Locate the cell with the specified text and output its [x, y] center coordinate. 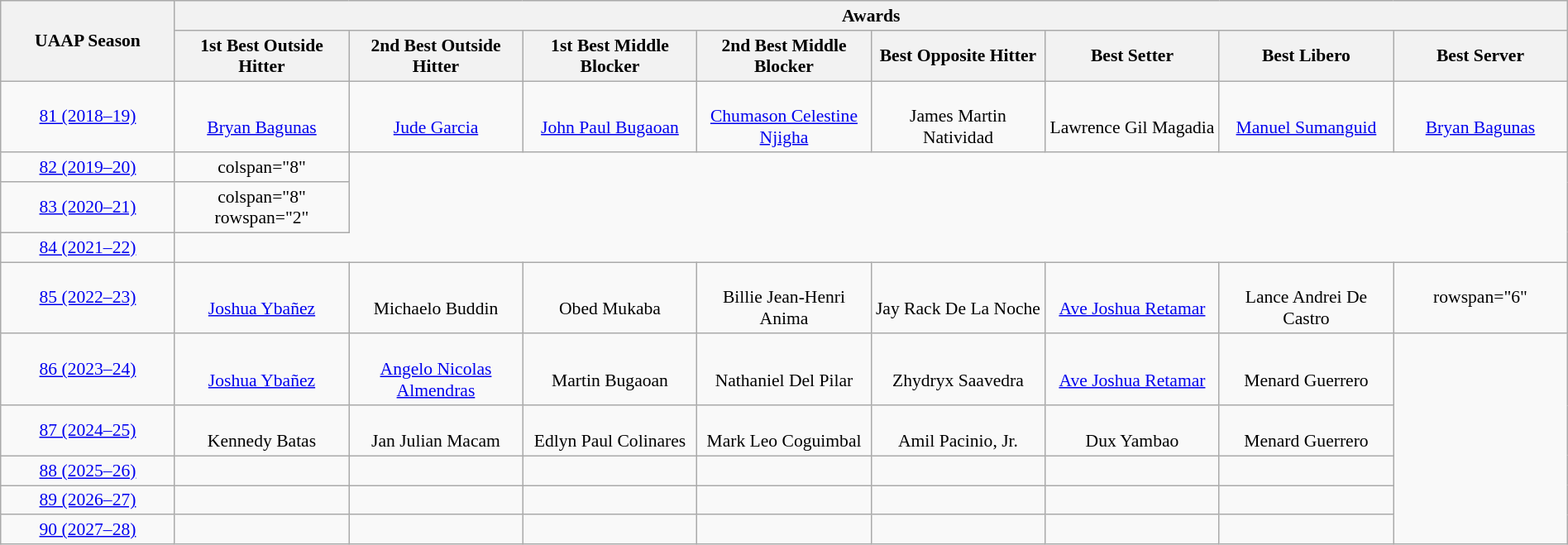
Best Server [1480, 56]
UAAP Season [88, 41]
88 (2025–26) [88, 471]
Angelo Nicolas Almendras [436, 371]
Manuel Sumanguid [1306, 117]
Obed Mukaba [610, 298]
2nd Best Middle Blocker [784, 56]
rowspan="6" [1480, 298]
Amil Pacinio, Jr. [958, 430]
1st Best Outside Hitter [261, 56]
Jan Julian Macam [436, 430]
Awards [871, 16]
86 (2023–24) [88, 371]
Edlyn Paul Colinares [610, 430]
Dux Yambao [1132, 430]
82 (2019–20) [88, 168]
Billie Jean-Henri Anima [784, 298]
Lawrence Gil Magadia [1132, 117]
Chumason Celestine Njigha [784, 117]
89 (2026–27) [88, 500]
85 (2022–23) [88, 298]
Best Opposite Hitter [958, 56]
90 (2027–28) [88, 530]
Lance Andrei De Castro [1306, 298]
84 (2021–22) [88, 247]
87 (2024–25) [88, 430]
Michaelo Buddin [436, 298]
Zhydryx Saavedra [958, 371]
1st Best Middle Blocker [610, 56]
James Martin Natividad [958, 117]
Jude Garcia [436, 117]
John Paul Bugaoan [610, 117]
2nd Best Outside Hitter [436, 56]
colspan="8" rowspan="2" [261, 207]
Kennedy Batas [261, 430]
Best Libero [1306, 56]
83 (2020–21) [88, 207]
Jay Rack De La Noche [958, 298]
Mark Leo Coguimbal [784, 430]
81 (2018–19) [88, 117]
colspan="8" [261, 168]
Martin Bugaoan [610, 371]
Best Setter [1132, 56]
Nathaniel Del Pilar [784, 371]
